Pinpoint the cell where the given text exists, returning its [x, y] midpoint coordinate. 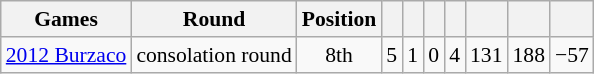
0 [434, 55]
2012 Burzaco [66, 55]
Round [214, 19]
−57 [572, 55]
1 [412, 55]
consolation round [214, 55]
5 [392, 55]
Position [339, 19]
Games [66, 19]
188 [530, 55]
131 [486, 55]
4 [454, 55]
8th [339, 55]
